Determine the [X, Y] coordinate at the center of the cell enclosing the given text.  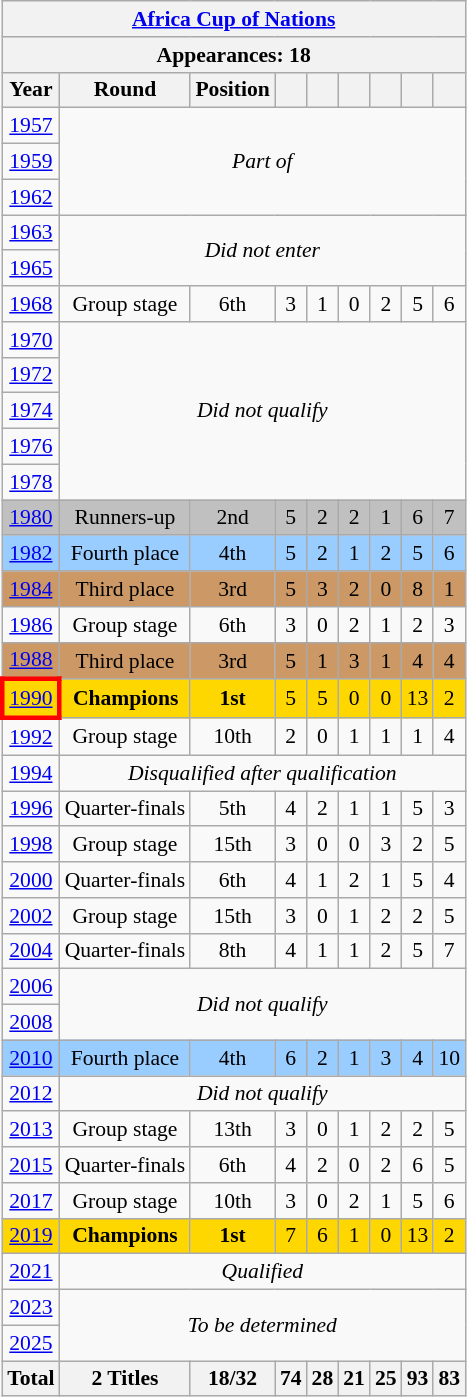
1982 [30, 554]
83 [449, 1379]
8th [232, 951]
2023 [30, 1308]
1965 [30, 269]
Disqualified after qualification [263, 773]
2000 [30, 880]
1968 [30, 304]
8 [418, 589]
5th [232, 809]
1998 [30, 845]
1962 [30, 197]
2019 [30, 1236]
1996 [30, 809]
Position [232, 90]
Runners-up [126, 518]
Africa Cup of Nations [234, 19]
1957 [30, 126]
10 [449, 1058]
13th [232, 1130]
25 [386, 1379]
2010 [30, 1058]
1980 [30, 518]
1990 [30, 700]
Qualified [263, 1272]
2015 [30, 1165]
1972 [30, 375]
Did not enter [263, 250]
1974 [30, 411]
2025 [30, 1343]
Part of [263, 162]
2013 [30, 1130]
1959 [30, 162]
1992 [30, 736]
1994 [30, 773]
2nd [232, 518]
2008 [30, 1023]
2006 [30, 987]
Year [30, 90]
Round [126, 90]
74 [291, 1379]
1984 [30, 589]
1970 [30, 340]
2012 [30, 1094]
2 Titles [126, 1379]
1963 [30, 233]
1988 [30, 660]
1986 [30, 625]
28 [323, 1379]
21 [354, 1379]
To be determined [263, 1326]
Total [30, 1379]
Appearances: 18 [234, 55]
2017 [30, 1201]
1978 [30, 482]
2004 [30, 951]
2002 [30, 916]
93 [418, 1379]
18/32 [232, 1379]
2021 [30, 1272]
1976 [30, 447]
